Output the (X, Y) coordinate of the center of the cell containing the given text.  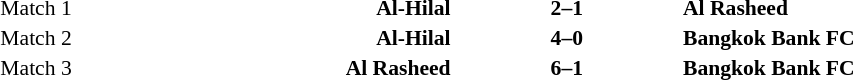
4–0 (567, 38)
Al-Hilal (264, 38)
